Locate the cell with the specified text and output its [x, y] center coordinate. 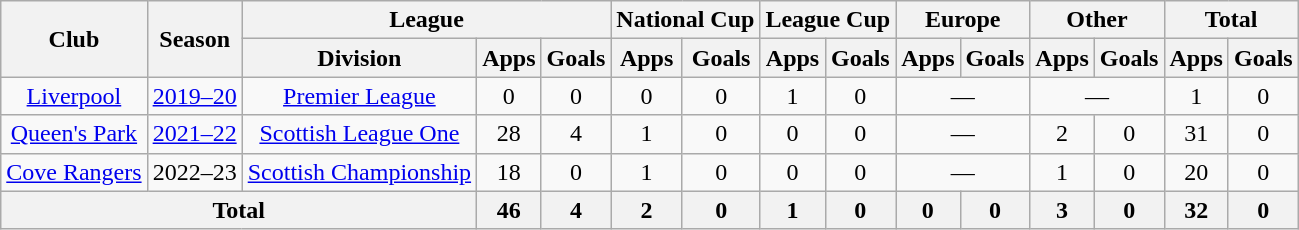
Queen's Park [74, 134]
Club [74, 39]
18 [509, 172]
28 [509, 134]
Europe [963, 20]
32 [1196, 210]
Cove Rangers [74, 172]
League [426, 20]
31 [1196, 134]
Other [1097, 20]
20 [1196, 172]
Liverpool [74, 96]
Scottish League One [359, 134]
Scottish Championship [359, 172]
League Cup [828, 20]
Season [194, 39]
National Cup [686, 20]
2021–22 [194, 134]
3 [1062, 210]
2019–20 [194, 96]
Division [359, 58]
46 [509, 210]
Premier League [359, 96]
2022–23 [194, 172]
